Output the [x, y] coordinate of the center of the cell containing the given text.  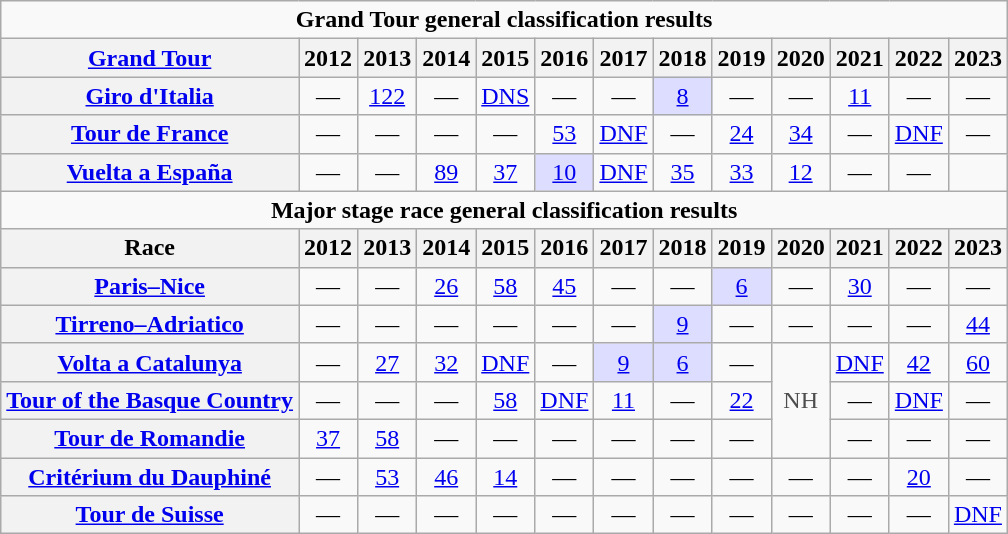
60 [978, 362]
Volta a Catalunya [150, 362]
35 [682, 172]
Paris–Nice [150, 286]
Tirreno–Adriatico [150, 324]
44 [978, 324]
Race [150, 248]
Vuelta a España [150, 172]
27 [388, 362]
26 [446, 286]
Tour de Romandie [150, 438]
Giro d'Italia [150, 96]
20 [918, 477]
30 [860, 286]
14 [506, 477]
Major stage race general classification results [504, 210]
34 [800, 134]
42 [918, 362]
10 [564, 172]
122 [388, 96]
Tour de Suisse [150, 515]
Critérium du Dauphiné [150, 477]
DNS [506, 96]
Grand Tour general classification results [504, 20]
12 [800, 172]
8 [682, 96]
32 [446, 362]
24 [742, 134]
89 [446, 172]
46 [446, 477]
22 [742, 400]
Tour de France [150, 134]
Tour of the Basque Country [150, 400]
Grand Tour [150, 58]
45 [564, 286]
NH [800, 400]
33 [742, 172]
